Determine the (x, y) coordinate at the center of the cell enclosing the given text.  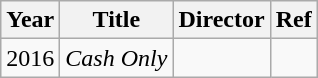
2016 (30, 58)
Year (30, 20)
Cash Only (116, 58)
Ref (294, 20)
Title (116, 20)
Director (222, 20)
